Capture the cell that displays the provided text and extract its [x, y] central coordinate. 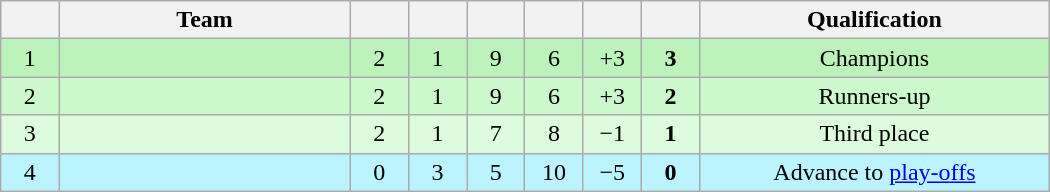
10 [554, 172]
Team [204, 20]
Champions [875, 58]
4 [30, 172]
Qualification [875, 20]
8 [554, 134]
−5 [612, 172]
5 [496, 172]
Advance to play-offs [875, 172]
Third place [875, 134]
−1 [612, 134]
7 [496, 134]
Runners-up [875, 96]
